Locate the cell with the specified text and output its (x, y) center coordinate. 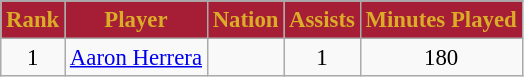
Player (136, 20)
Aaron Herrera (136, 58)
Rank (33, 20)
Assists (322, 20)
Minutes Played (441, 20)
180 (441, 58)
Nation (245, 20)
